From the cell containing the given text, extract its center point as [x, y] coordinate. 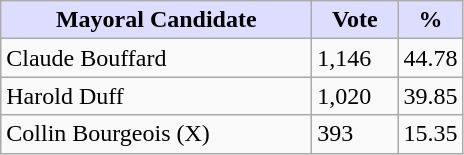
1,146 [355, 58]
Collin Bourgeois (X) [156, 134]
Mayoral Candidate [156, 20]
15.35 [430, 134]
39.85 [430, 96]
Vote [355, 20]
393 [355, 134]
% [430, 20]
44.78 [430, 58]
Claude Bouffard [156, 58]
Harold Duff [156, 96]
1,020 [355, 96]
